Return the (X, Y) coordinate for the center point of the cell that contains the specified text.  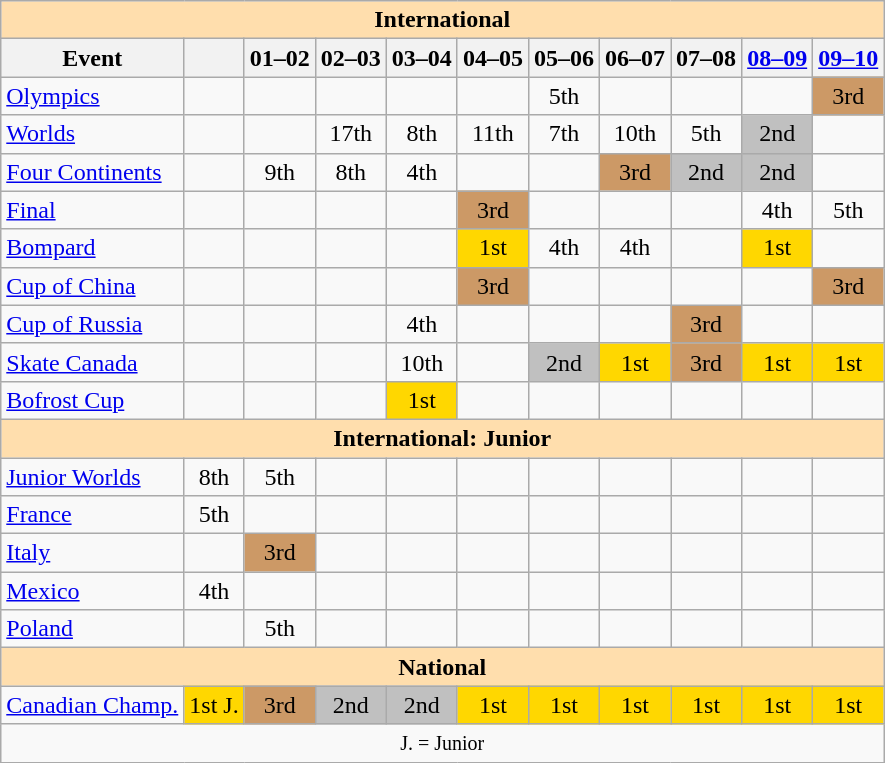
Bofrost Cup (92, 400)
Cup of China (92, 286)
Final (92, 210)
National (442, 667)
Event (92, 58)
J. = Junior (442, 743)
France (92, 515)
04–05 (492, 58)
Poland (92, 629)
Mexico (92, 591)
Bompard (92, 248)
International (442, 20)
01–02 (280, 58)
17th (350, 134)
7th (564, 134)
11th (492, 134)
02–03 (350, 58)
Skate Canada (92, 362)
06–07 (636, 58)
Cup of Russia (92, 324)
Worlds (92, 134)
05–06 (564, 58)
08–09 (778, 58)
03–04 (422, 58)
Canadian Champ. (92, 705)
9th (280, 172)
Italy (92, 553)
International: Junior (442, 438)
1st J. (214, 705)
Olympics (92, 96)
Four Continents (92, 172)
07–08 (706, 58)
09–10 (848, 58)
Junior Worlds (92, 477)
